Output the (x, y) coordinate of the center of the cell containing the given text.  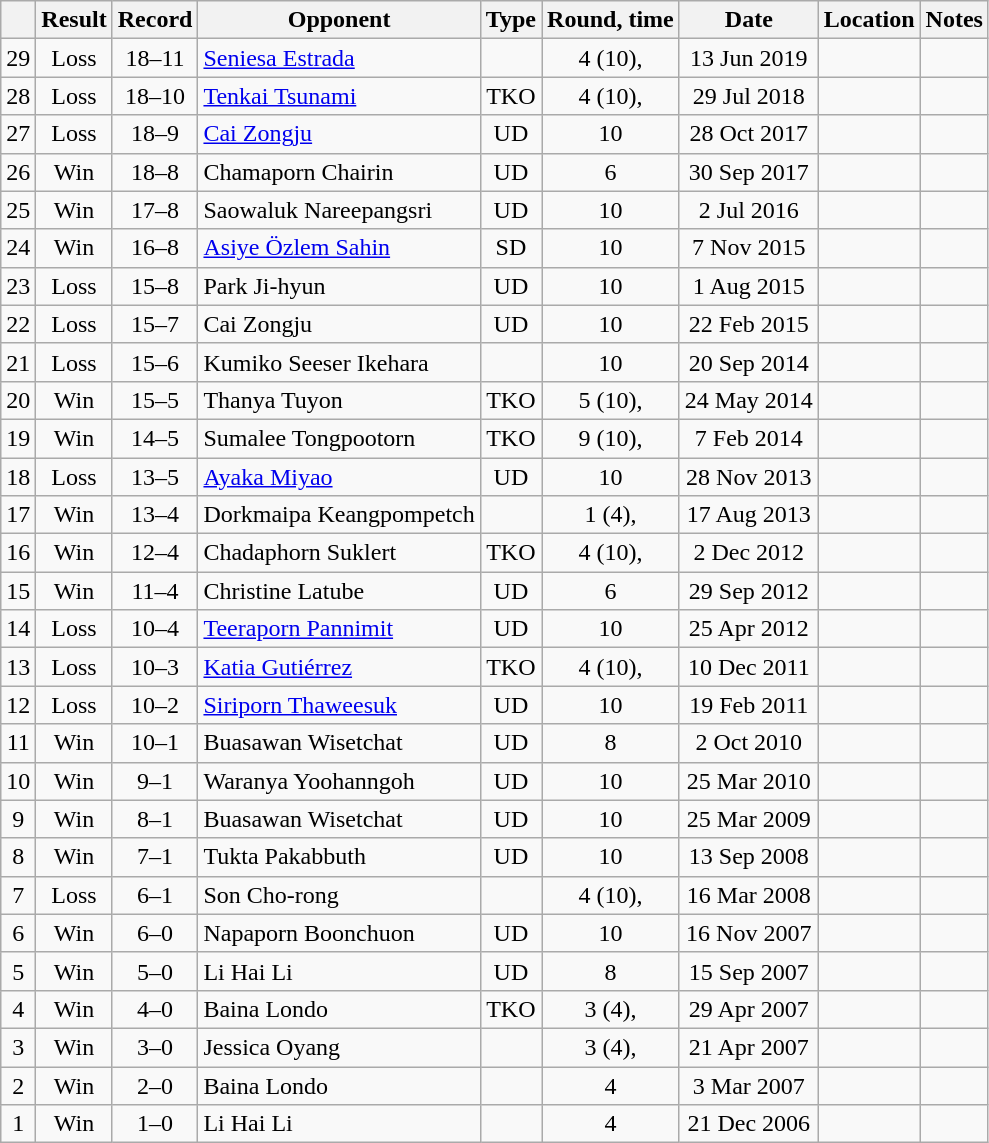
10–4 (155, 629)
Seniesa Estrada (339, 58)
2 Jul 2016 (748, 210)
25 (18, 210)
Saowaluk Nareepangsri (339, 210)
Ayaka Miyao (339, 477)
15–7 (155, 324)
15–6 (155, 362)
28 (18, 96)
11 (18, 743)
Notes (954, 20)
SD (510, 248)
29 Jul 2018 (748, 96)
Katia Gutiérrez (339, 667)
Asiye Özlem Sahin (339, 248)
Park Ji-hyun (339, 286)
21 Apr 2007 (748, 1047)
15–5 (155, 400)
25 Apr 2012 (748, 629)
19 Feb 2011 (748, 705)
14–5 (155, 438)
4–0 (155, 1009)
14 (18, 629)
3 (18, 1047)
Location (869, 20)
18–8 (155, 172)
28 Nov 2013 (748, 477)
3–0 (155, 1047)
1–0 (155, 1124)
26 (18, 172)
6–0 (155, 933)
17 (18, 515)
Opponent (339, 20)
7 Feb 2014 (748, 438)
13–5 (155, 477)
25 Mar 2009 (748, 819)
Record (155, 20)
29 Sep 2012 (748, 591)
29 (18, 58)
10 Dec 2011 (748, 667)
28 Oct 2017 (748, 134)
7 (18, 895)
Dorkmaipa Keangpompetch (339, 515)
Thanya Tuyon (339, 400)
Kumiko Seeser Ikehara (339, 362)
Siriporn Thaweesuk (339, 705)
Tukta Pakabbuth (339, 857)
15 (18, 591)
19 (18, 438)
13 Jun 2019 (748, 58)
20 Sep 2014 (748, 362)
29 Apr 2007 (748, 1009)
10–3 (155, 667)
Result (74, 20)
Jessica Oyang (339, 1047)
Type (510, 20)
9–1 (155, 781)
5 (10), (611, 400)
13 Sep 2008 (748, 857)
2–0 (155, 1085)
Napaporn Boonchuon (339, 933)
1 Aug 2015 (748, 286)
18–10 (155, 96)
13 (18, 667)
10–2 (155, 705)
16 (18, 553)
15–8 (155, 286)
22 Feb 2015 (748, 324)
22 (18, 324)
1 (18, 1124)
24 May 2014 (748, 400)
9 (18, 819)
20 (18, 400)
Christine Latube (339, 591)
6–1 (155, 895)
Sumalee Tongpootorn (339, 438)
2 Dec 2012 (748, 553)
23 (18, 286)
16 Nov 2007 (748, 933)
Waranya Yoohanngoh (339, 781)
5 (18, 971)
10–1 (155, 743)
7–1 (155, 857)
9 (10), (611, 438)
12–4 (155, 553)
11–4 (155, 591)
25 Mar 2010 (748, 781)
17 Aug 2013 (748, 515)
Chamaporn Chairin (339, 172)
17–8 (155, 210)
16–8 (155, 248)
12 (18, 705)
8–1 (155, 819)
5–0 (155, 971)
18–9 (155, 134)
18 (18, 477)
21 (18, 362)
Tenkai Tsunami (339, 96)
3 Mar 2007 (748, 1085)
Chadaphorn Suklert (339, 553)
Son Cho-rong (339, 895)
Date (748, 20)
24 (18, 248)
1 (4), (611, 515)
21 Dec 2006 (748, 1124)
16 Mar 2008 (748, 895)
27 (18, 134)
7 Nov 2015 (748, 248)
2 (18, 1085)
Round, time (611, 20)
15 Sep 2007 (748, 971)
30 Sep 2017 (748, 172)
2 Oct 2010 (748, 743)
18–11 (155, 58)
13–4 (155, 515)
Teeraporn Pannimit (339, 629)
